Scan for the cell matching the given text and deliver its [X, Y] coordinate at center. 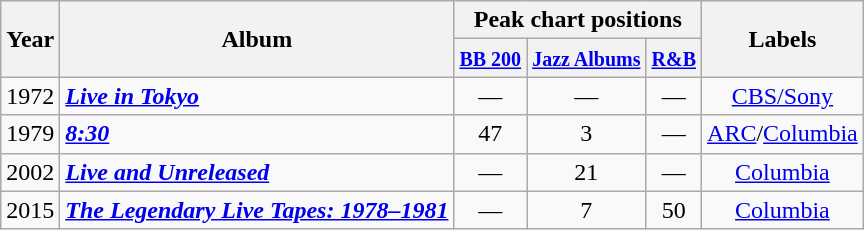
Jazz Albums [586, 58]
Year [30, 39]
8:30 [257, 134]
Album [257, 39]
Peak chart positions [578, 20]
BB 200 [490, 58]
2002 [30, 172]
Labels [783, 39]
7 [586, 210]
R&B [674, 58]
Live in Tokyo [257, 96]
21 [586, 172]
1972 [30, 96]
2015 [30, 210]
47 [490, 134]
50 [674, 210]
CBS/Sony [783, 96]
1979 [30, 134]
3 [586, 134]
ARC/Columbia [783, 134]
Live and Unreleased [257, 172]
The Legendary Live Tapes: 1978–1981 [257, 210]
